Find where the given text appears and provide that cell's center as (x, y) coordinate. 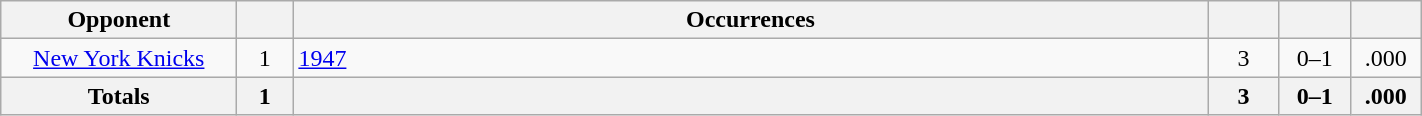
1947 (750, 58)
Opponent (119, 20)
Totals (119, 96)
Occurrences (750, 20)
New York Knicks (119, 58)
